Scan for the cell matching the given text and deliver its (x, y) coordinate at center. 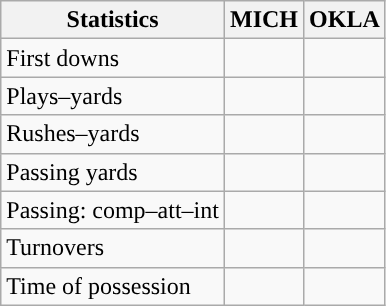
Plays–yards (113, 96)
Time of possession (113, 286)
OKLA (345, 20)
First downs (113, 58)
Passing yards (113, 172)
Turnovers (113, 248)
Statistics (113, 20)
Rushes–yards (113, 134)
MICH (264, 20)
Passing: comp–att–int (113, 210)
